Scan for the cell matching the given text and deliver its [X, Y] coordinate at center. 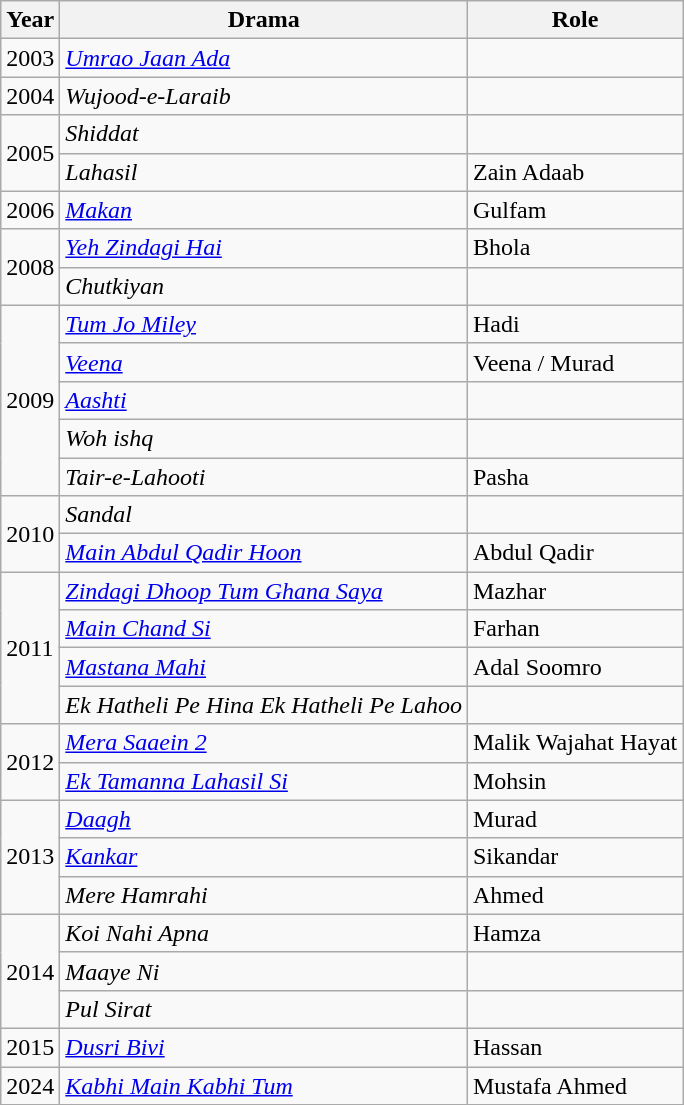
Lahasil [264, 172]
2009 [30, 400]
Chutkiyan [264, 286]
Dusri Bivi [264, 1047]
Main Chand Si [264, 629]
Mere Hamrahi [264, 895]
Malik Wajahat Hayat [574, 743]
Hadi [574, 324]
Daagh [264, 819]
Gulfam [574, 210]
Ek Tamanna Lahasil Si [264, 781]
2008 [30, 267]
Veena [264, 362]
2014 [30, 971]
Maaye Ni [264, 971]
Hamza [574, 933]
Zindagi Dhoop Tum Ghana Saya [264, 591]
Shiddat [264, 134]
Sandal [264, 515]
Ahmed [574, 895]
Tair-e-Lahooti [264, 477]
Mastana Mahi [264, 667]
Aashti [264, 400]
Makan [264, 210]
Pul Sirat [264, 1009]
Mustafa Ahmed [574, 1085]
Pasha [574, 477]
Role [574, 20]
2024 [30, 1085]
2011 [30, 648]
2015 [30, 1047]
2010 [30, 534]
Kankar [264, 857]
Main Abdul Qadir Hoon [264, 553]
Bhola [574, 248]
2012 [30, 762]
Year [30, 20]
2004 [30, 96]
Yeh Zindagi Hai [264, 248]
Veena / Murad [574, 362]
Murad [574, 819]
Drama [264, 20]
2003 [30, 58]
2006 [30, 210]
Adal Soomro [574, 667]
2013 [30, 857]
Umrao Jaan Ada [264, 58]
Abdul Qadir [574, 553]
Sikandar [574, 857]
Zain Adaab [574, 172]
Mazhar [574, 591]
Woh ishq [264, 438]
Ek Hatheli Pe Hina Ek Hatheli Pe Lahoo [264, 705]
Tum Jo Miley [264, 324]
Mohsin [574, 781]
2005 [30, 153]
Wujood-e-Laraib [264, 96]
Koi Nahi Apna [264, 933]
Kabhi Main Kabhi Tum [264, 1085]
Farhan [574, 629]
Mera Saaein 2 [264, 743]
Hassan [574, 1047]
